Return (x, y) of the center of cell containing provided text 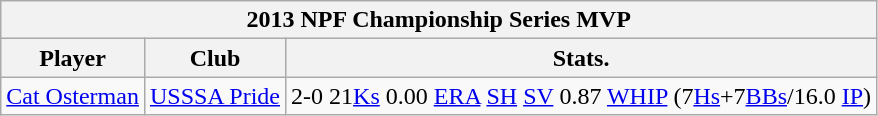
Player (73, 58)
USSSA Pride (214, 96)
Cat Osterman (73, 96)
2013 NPF Championship Series MVP (439, 20)
Stats. (582, 58)
Club (214, 58)
2-0 21Ks 0.00 ERA SH SV 0.87 WHIP (7Hs+7BBs/16.0 IP) (582, 96)
